Locate the cell with the specified text and output its [X, Y] center coordinate. 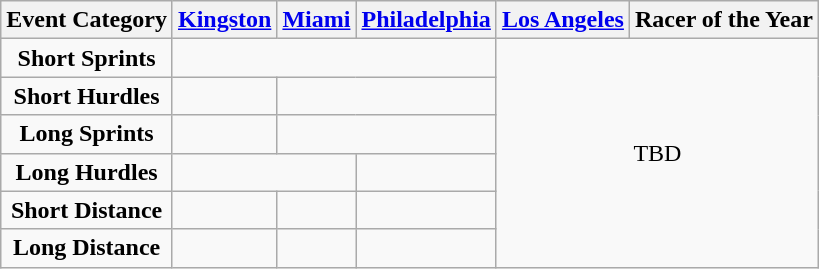
Racer of the Year [724, 20]
TBD [657, 153]
Long Sprints [87, 134]
Short Distance [87, 210]
Long Distance [87, 248]
Event Category [87, 20]
Miami [316, 20]
Kingston [224, 20]
Los Angeles [562, 20]
Short Hurdles [87, 96]
Philadelphia [426, 20]
Short Sprints [87, 58]
Long Hurdles [87, 172]
